Identify which cell holds the provided text, then report its [X, Y] central coordinate. 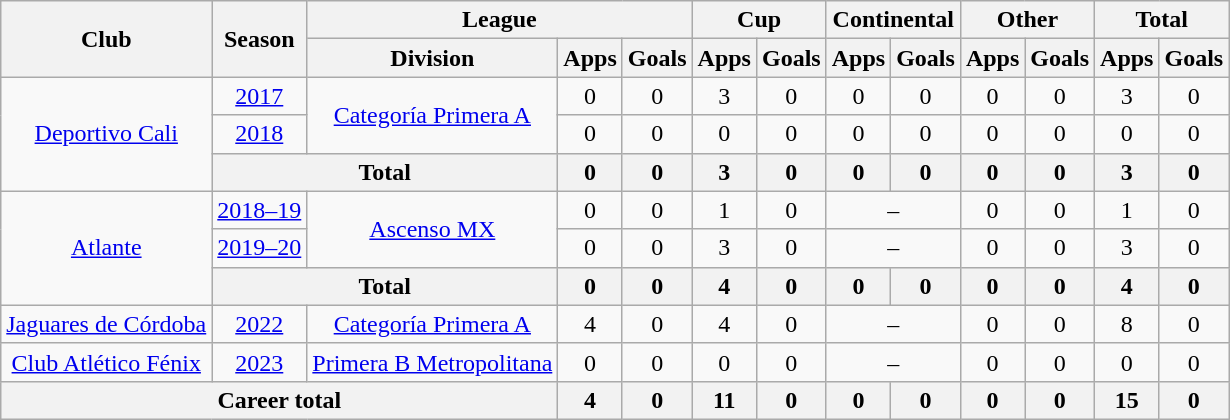
2019–20 [260, 248]
Division [432, 58]
2023 [260, 362]
Season [260, 39]
11 [724, 400]
2022 [260, 324]
Continental [893, 20]
Cup [759, 20]
Deportivo Cali [106, 134]
15 [1127, 400]
8 [1127, 324]
Club Atlético Fénix [106, 362]
Career total [280, 400]
Primera B Metropolitana [432, 362]
Jaguares de Córdoba [106, 324]
2017 [260, 96]
Club [106, 39]
2018–19 [260, 210]
League [500, 20]
Other [1027, 20]
2018 [260, 134]
Atlante [106, 248]
Ascenso MX [432, 229]
